Find where the given text appears and provide that cell's center as (x, y) coordinate. 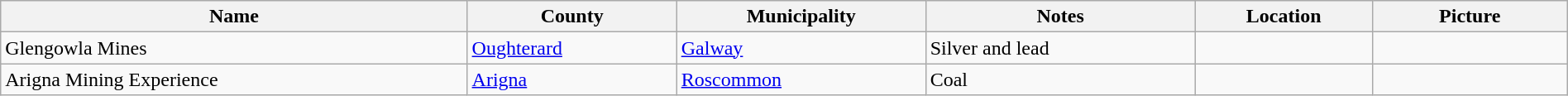
Name (234, 17)
Roscommon (801, 79)
Oughterard (572, 48)
Coal (1060, 79)
Municipality (801, 17)
Picture (1470, 17)
Arigna Mining Experience (234, 79)
Silver and lead (1060, 48)
County (572, 17)
Arigna (572, 79)
Glengowla Mines (234, 48)
Notes (1060, 17)
Galway (801, 48)
Location (1284, 17)
